Pinpoint the cell where the given text exists, returning its (X, Y) midpoint coordinate. 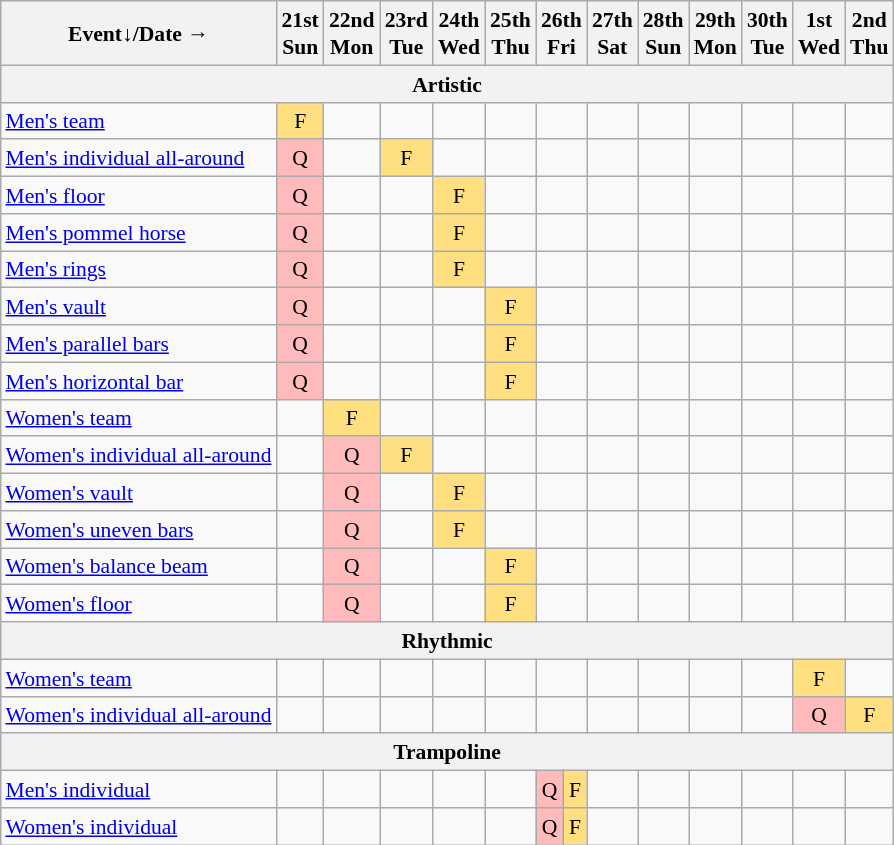
Men's team (138, 120)
21stSun (300, 33)
Men's individual all-around (138, 158)
Men's parallel bars (138, 344)
Women's uneven bars (138, 528)
26thFri (562, 33)
27thSat (612, 33)
Women's vault (138, 492)
29thMon (716, 33)
Men's pommel horse (138, 232)
2ndThu (870, 33)
Women's floor (138, 604)
24thWed (459, 33)
Men's horizontal bar (138, 380)
Artistic (446, 84)
Men's floor (138, 194)
25thThu (510, 33)
23rdTue (406, 33)
Trampoline (446, 752)
Men's rings (138, 268)
1stWed (819, 33)
Rhythmic (446, 640)
22ndMon (352, 33)
Men's vault (138, 306)
28thSun (664, 33)
30thTue (768, 33)
Event↓/Date → (138, 33)
Men's individual (138, 788)
Women's balance beam (138, 566)
Women's individual (138, 826)
